Output the (x, y) coordinate of the center of the cell containing the given text.  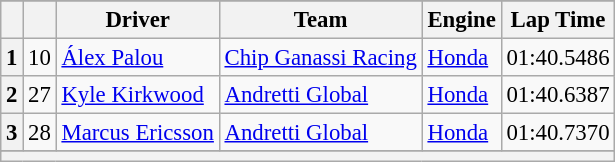
10 (40, 58)
Driver (138, 20)
01:40.7370 (558, 133)
Chip Ganassi Racing (320, 58)
28 (40, 133)
Team (320, 20)
2 (12, 95)
01:40.6387 (558, 95)
Marcus Ericsson (138, 133)
01:40.5486 (558, 58)
Álex Palou (138, 58)
3 (12, 133)
Engine (462, 20)
27 (40, 95)
Lap Time (558, 20)
Kyle Kirkwood (138, 95)
1 (12, 58)
